For the text-containing cell, return its midpoint in (X, Y) coordinate format. 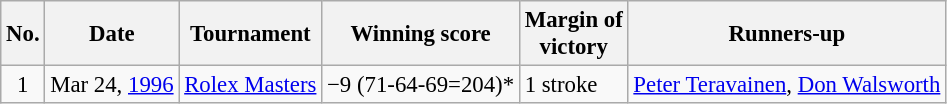
1 (23, 85)
Peter Teravainen, Don Walsworth (787, 85)
Date (112, 34)
Margin ofvictory (574, 34)
Runners-up (787, 34)
Rolex Masters (250, 85)
−9 (71-64-69=204)* (421, 85)
Mar 24, 1996 (112, 85)
Tournament (250, 34)
1 stroke (574, 85)
Winning score (421, 34)
No. (23, 34)
